Find where the given text appears and provide that cell's center as (x, y) coordinate. 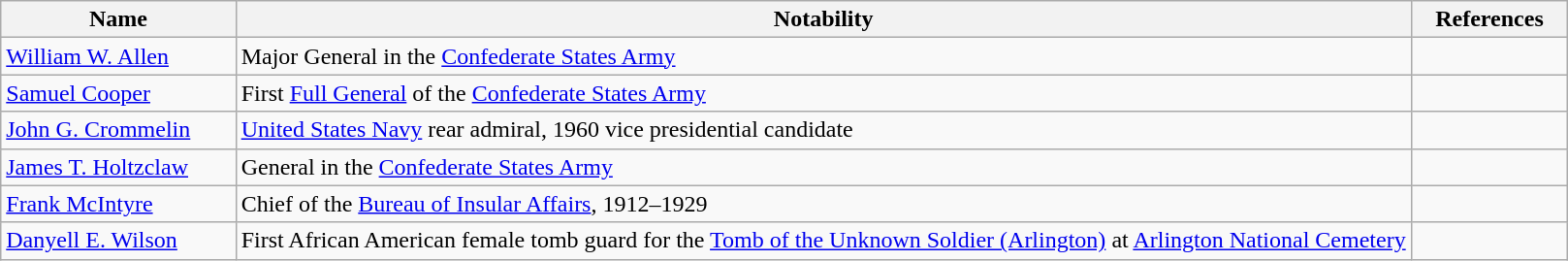
Major General in the Confederate States Army (823, 56)
Danyell E. Wilson (118, 241)
Chief of the Bureau of Insular Affairs, 1912–1929 (823, 204)
Notability (823, 19)
Name (118, 19)
John G. Crommelin (118, 130)
James T. Holtzclaw (118, 167)
William W. Allen (118, 56)
References (1489, 19)
Frank McIntyre (118, 204)
First African American female tomb guard for the Tomb of the Unknown Soldier (Arlington) at Arlington National Cemetery (823, 241)
First Full General of the Confederate States Army (823, 93)
General in the Confederate States Army (823, 167)
Samuel Cooper (118, 93)
United States Navy rear admiral, 1960 vice presidential candidate (823, 130)
